Pinpoint the cell where the given text exists, returning its (x, y) midpoint coordinate. 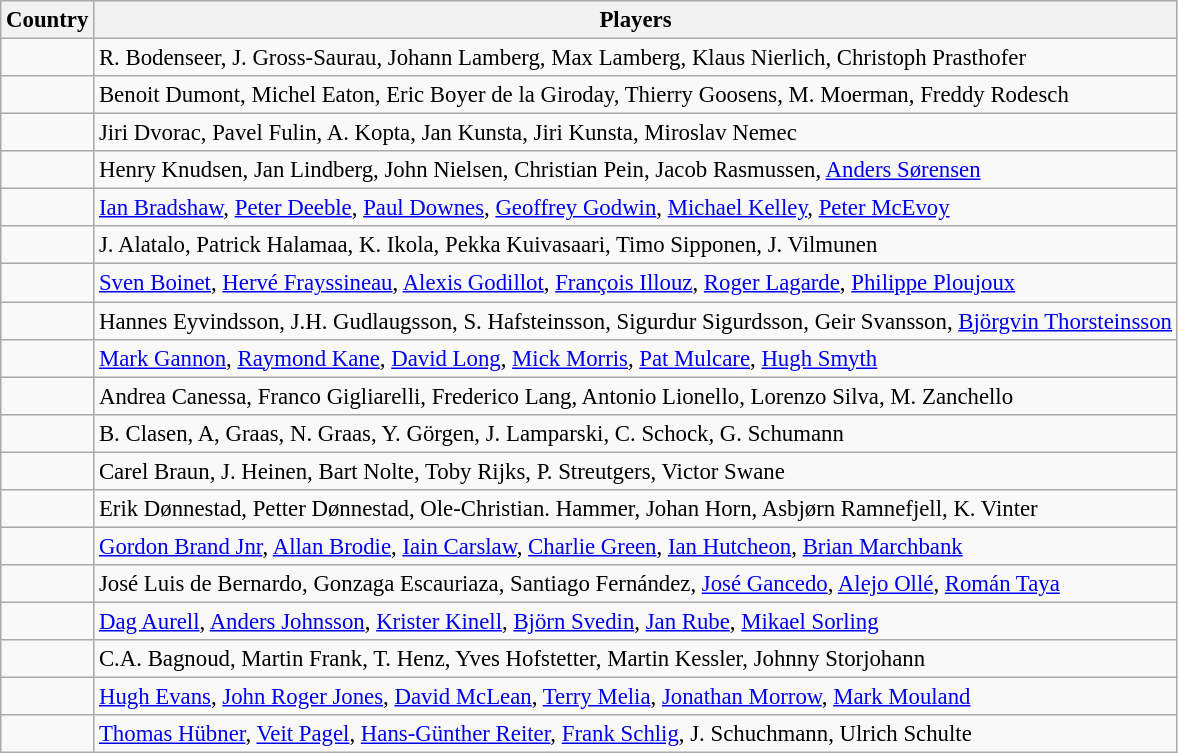
Henry Knudsen, Jan Lindberg, John Nielsen, Christian Pein, Jacob Rasmussen, Anders Sørensen (636, 170)
Jiri Dvorac, Pavel Fulin, A. Kopta, Jan Kunsta, Jiri Kunsta, Miroslav Nemec (636, 133)
R. Bodenseer, J. Gross-Saurau, Johann Lamberg, Max Lamberg, Klaus Nierlich, Christoph Prasthofer (636, 58)
B. Clasen, A, Graas, N. Graas, Y. Görgen, J. Lamparski, C. Schock, G. Schumann (636, 433)
Andrea Canessa, Franco Gigliarelli, Frederico Lang, Antonio Lionello, Lorenzo Silva, M. Zanchello (636, 396)
Thomas Hübner, Veit Pagel, Hans-Günther Reiter, Frank Schlig, J. Schuchmann, Ulrich Schulte (636, 734)
José Luis de Bernardo, Gonzaga Escauriaza, Santiago Fernández, José Gancedo, Alejo Ollé, Román Taya (636, 584)
Carel Braun, J. Heinen, Bart Nolte, Toby Rijks, P. Streutgers, Victor Swane (636, 471)
Gordon Brand Jnr, Allan Brodie, Iain Carslaw, Charlie Green, Ian Hutcheon, Brian Marchbank (636, 546)
Ian Bradshaw, Peter Deeble, Paul Downes, Geoffrey Godwin, Michael Kelley, Peter McEvoy (636, 208)
C.A. Bagnoud, Martin Frank, T. Henz, Yves Hofstetter, Martin Kessler, Johnny Storjohann (636, 659)
Sven Boinet, Hervé Frayssineau, Alexis Godillot, François Illouz, Roger Lagarde, Philippe Ploujoux (636, 283)
Erik Dønnestad, Petter Dønnestad, Ole-Christian. Hammer, Johan Horn, Asbjørn Ramnefjell, K. Vinter (636, 509)
Mark Gannon, Raymond Kane, David Long, Mick Morris, Pat Mulcare, Hugh Smyth (636, 358)
Benoit Dumont, Michel Eaton, Eric Boyer de la Giroday, Thierry Goosens, M. Moerman, Freddy Rodesch (636, 95)
Dag Aurell, Anders Johnsson, Krister Kinell, Björn Svedin, Jan Rube, Mikael Sorling (636, 621)
Players (636, 20)
Hugh Evans, John Roger Jones, David McLean, Terry Melia, Jonathan Morrow, Mark Mouland (636, 697)
J. Alatalo, Patrick Halamaa, K. Ikola, Pekka Kuivasaari, Timo Sipponen, J. Vilmunen (636, 245)
Hannes Eyvindsson, J.H. Gudlaugsson, S. Hafsteinsson, Sigurdur Sigurdsson, Geir Svansson, Björgvin Thorsteinsson (636, 321)
Country (48, 20)
